From the cell containing the given text, extract its center point as (X, Y) coordinate. 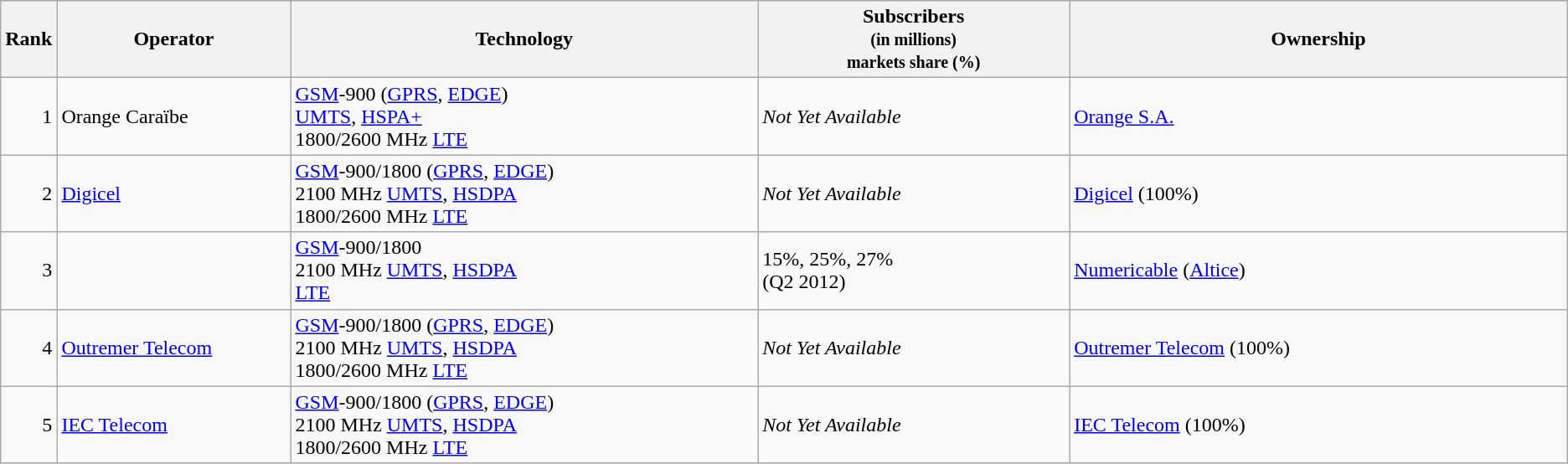
IEC Telecom (174, 425)
Digicel (100%) (1318, 193)
Digicel (174, 193)
Orange Caraïbe (174, 116)
Numericable (Altice) (1318, 271)
3 (28, 271)
Technology (524, 39)
Outremer Telecom (174, 348)
IEC Telecom (100%) (1318, 425)
Orange S.A. (1318, 116)
5 (28, 425)
1 (28, 116)
Outremer Telecom (100%) (1318, 348)
15%, 25%, 27% (Q2 2012) (914, 271)
Rank (28, 39)
Operator (174, 39)
GSM-900 (GPRS, EDGE)UMTS, HSPA+1800/2600 MHz LTE (524, 116)
Subscribers(in millions)markets share (%) (914, 39)
GSM-900/1800 2100 MHz UMTS, HSDPALTE (524, 271)
Ownership (1318, 39)
4 (28, 348)
2 (28, 193)
